Scan for the cell matching the given text and deliver its (X, Y) coordinate at center. 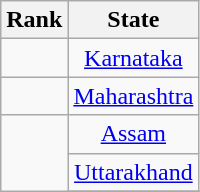
Rank (34, 20)
Karnataka (134, 58)
State (134, 20)
Assam (134, 134)
Uttarakhand (134, 172)
Maharashtra (134, 96)
